For the text-containing cell, return its midpoint in (X, Y) coordinate format. 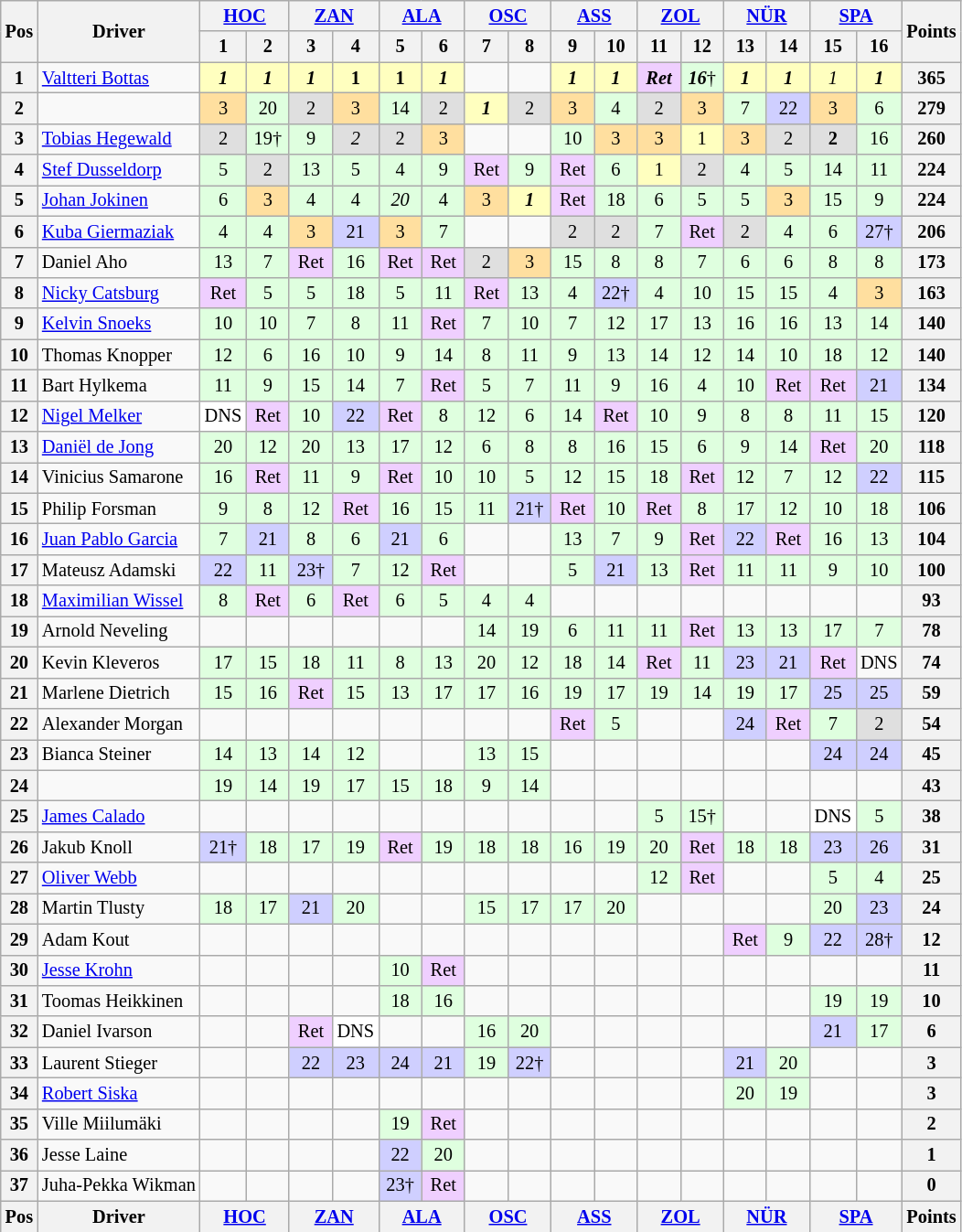
29 (19, 939)
54 (932, 723)
163 (932, 293)
36 (19, 1155)
260 (932, 139)
Vinicius Samarone (119, 477)
Maximilian Wissel (119, 601)
43 (932, 786)
93 (932, 601)
74 (932, 662)
James Calado (119, 816)
Alexander Morgan (119, 723)
Kelvin Snoeks (119, 324)
16† (702, 78)
Nicky Catsburg (119, 293)
0 (932, 1185)
Daniël de Jong (119, 447)
Arnold Neveling (119, 631)
45 (932, 755)
28† (879, 939)
37 (19, 1185)
118 (932, 447)
59 (932, 693)
Philip Forsman (119, 509)
38 (932, 816)
Bianca Steiner (119, 755)
Martin Tlusty (119, 908)
Adam Kout (119, 939)
106 (932, 509)
Valtteri Bottas (119, 78)
Marlene Dietrich (119, 693)
15† (702, 816)
27† (879, 231)
100 (932, 570)
28 (19, 908)
35 (19, 1124)
Jakub Knoll (119, 847)
Ville Miilumäki (119, 1124)
Laurent Stieger (119, 1063)
365 (932, 78)
Mateusz Adamski (119, 570)
Bart Hylkema (119, 385)
19† (267, 139)
30 (19, 970)
Daniel Aho (119, 262)
Toomas Heikkinen (119, 1001)
78 (932, 631)
279 (932, 108)
Stef Dusseldorp (119, 170)
Tobias Hegewald (119, 139)
Daniel Ivarson (119, 1032)
173 (932, 262)
Jesse Krohn (119, 970)
33 (19, 1063)
Jesse Laine (119, 1155)
Johan Jokinen (119, 200)
Kevin Kleveros (119, 662)
32 (19, 1032)
206 (932, 231)
104 (932, 539)
Robert Siska (119, 1093)
120 (932, 416)
Juha-Pekka Wikman (119, 1185)
115 (932, 477)
Nigel Melker (119, 416)
Oliver Webb (119, 878)
34 (19, 1093)
134 (932, 385)
27 (19, 878)
Juan Pablo Garcia (119, 539)
Kuba Giermaziak (119, 231)
Thomas Knopper (119, 355)
